Search for the cell housing the specified text and yield its [x, y] center coordinate. 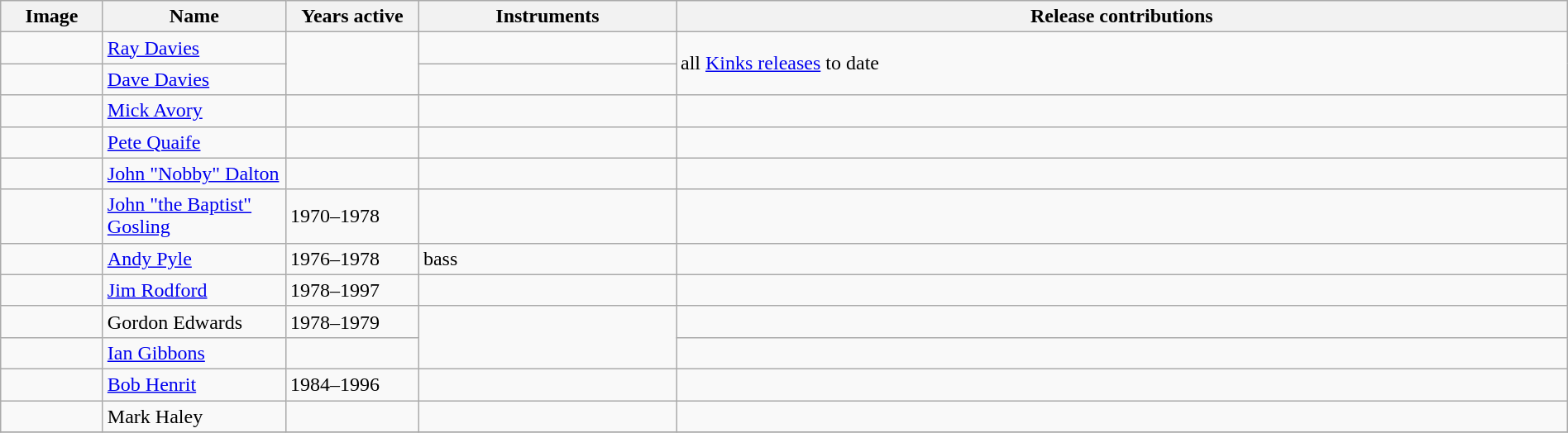
1976–1978 [352, 259]
Gordon Edwards [194, 321]
Ray Davies [194, 48]
1978–1979 [352, 321]
Years active [352, 17]
Release contributions [1122, 17]
Name [194, 17]
Mick Avory [194, 111]
Jim Rodford [194, 290]
Image [52, 17]
bass [547, 259]
all Kinks releases to date [1122, 64]
Bob Henrit [194, 384]
Dave Davies [194, 79]
1978–1997 [352, 290]
Ian Gibbons [194, 353]
Andy Pyle [194, 259]
1970–1978 [352, 216]
John "the Baptist" Gosling [194, 216]
Instruments [547, 17]
Pete Quaife [194, 142]
John "Nobby" Dalton [194, 174]
1984–1996 [352, 384]
Mark Haley [194, 416]
